Locate the cell with the specified text and output its [X, Y] center coordinate. 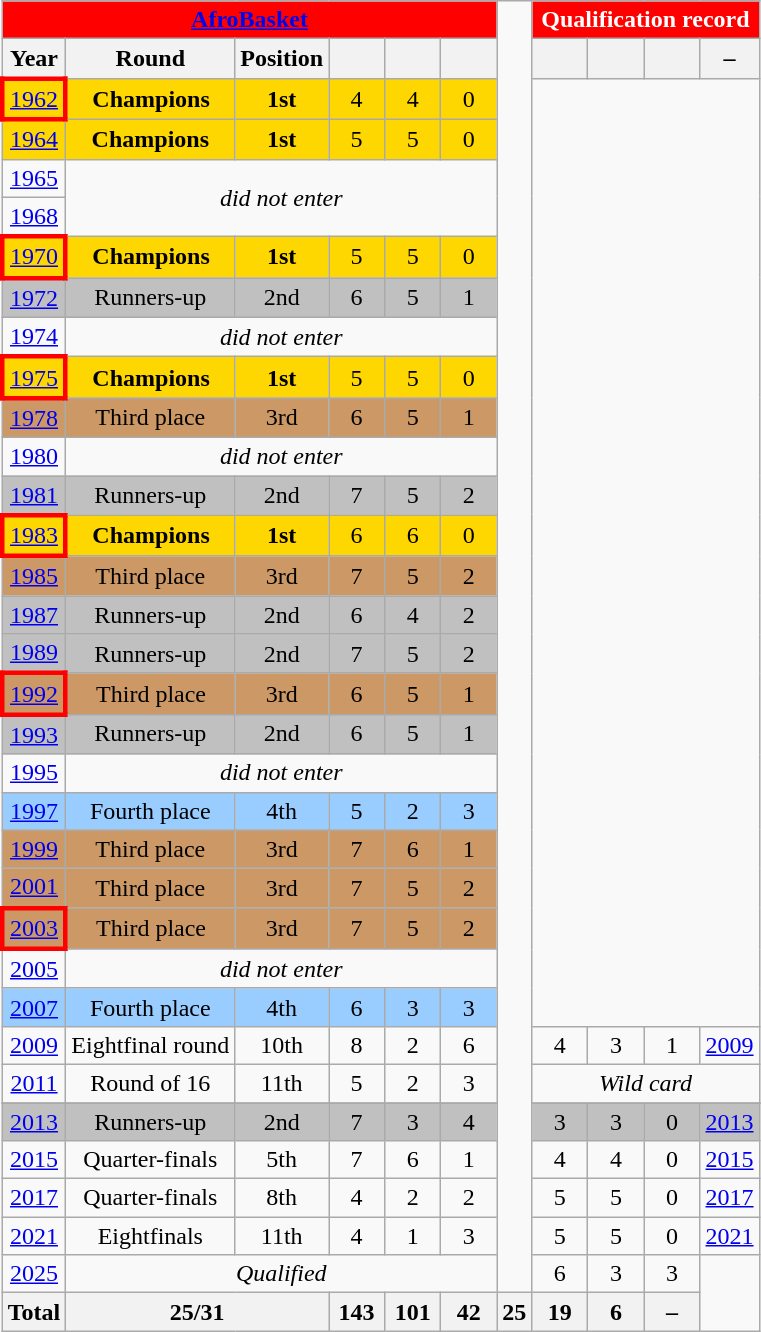
Round [150, 59]
1983 [34, 536]
1970 [34, 258]
2011 [34, 1083]
1980 [34, 456]
19 [560, 1312]
Eightfinal round [150, 1045]
1978 [34, 418]
101 [413, 1312]
1981 [34, 496]
1999 [34, 849]
2007 [34, 1007]
1975 [34, 378]
Year [34, 59]
1985 [34, 576]
1964 [34, 139]
5th [282, 1160]
Round of 16 [150, 1083]
1974 [34, 337]
10th [282, 1045]
Wild card [646, 1083]
25/31 [198, 1312]
Eightfinals [150, 1236]
1993 [34, 734]
1962 [34, 98]
1965 [34, 178]
AfroBasket [250, 20]
1972 [34, 298]
1989 [34, 654]
1997 [34, 811]
Total [34, 1312]
Qualification record [646, 20]
2025 [34, 1274]
2001 [34, 888]
Position [282, 59]
1987 [34, 615]
1968 [34, 217]
8 [357, 1045]
8th [282, 1198]
42 [469, 1312]
1992 [34, 694]
143 [357, 1312]
1995 [34, 773]
Qualified [282, 1274]
25 [514, 1312]
2005 [34, 969]
2003 [34, 928]
